Search for the cell housing the specified text and yield its (X, Y) center coordinate. 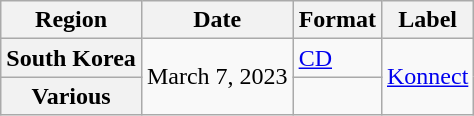
CD (337, 58)
Konnect (427, 77)
South Korea (72, 58)
Region (72, 20)
Label (427, 20)
Format (337, 20)
Date (217, 20)
March 7, 2023 (217, 77)
Various (72, 96)
